Locate the cell with the specified text and output its (X, Y) center coordinate. 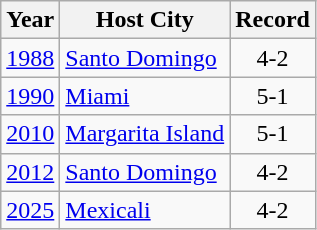
Year (30, 20)
2025 (30, 210)
Mexicali (145, 210)
1990 (30, 96)
Record (273, 20)
Miami (145, 96)
1988 (30, 58)
2010 (30, 134)
Margarita Island (145, 134)
2012 (30, 172)
Host City (145, 20)
